Scan for the cell matching the given text and deliver its [X, Y] coordinate at center. 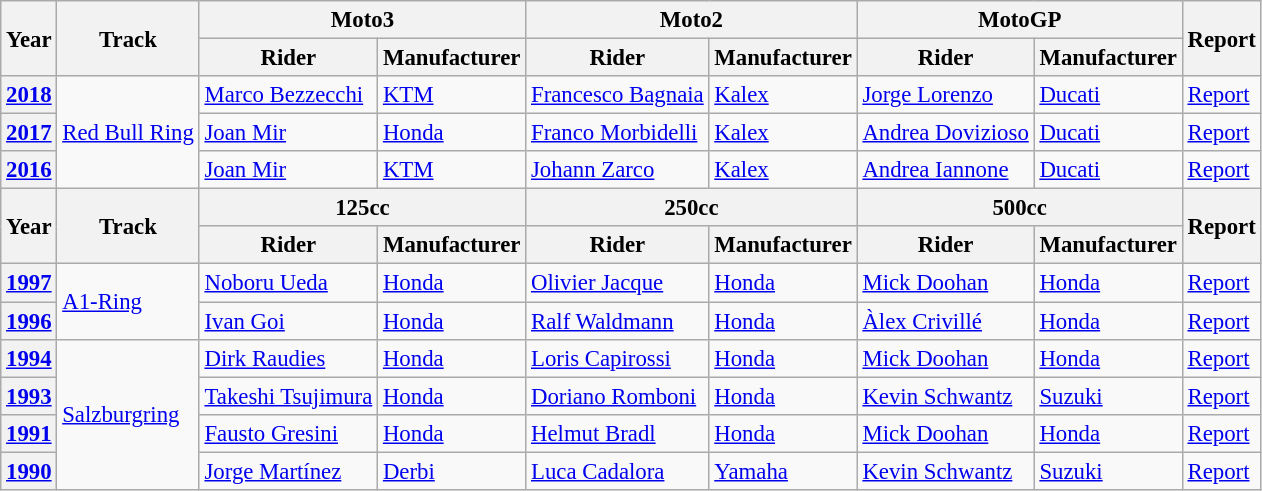
A1-Ring [128, 302]
Dirk Raudies [288, 358]
1990 [29, 471]
2016 [29, 170]
Francesco Bagnaia [618, 95]
Red Bull Ring [128, 132]
250cc [692, 208]
500cc [1020, 208]
Marco Bezzecchi [288, 95]
Àlex Crivillé [946, 321]
Moto3 [362, 20]
Andrea Iannone [946, 170]
Johann Zarco [618, 170]
Ralf Waldmann [618, 321]
1996 [29, 321]
MotoGP [1020, 20]
125cc [362, 208]
Doriano Romboni [618, 396]
2017 [29, 133]
Takeshi Tsujimura [288, 396]
Jorge Lorenzo [946, 95]
Ivan Goi [288, 321]
Fausto Gresini [288, 433]
1997 [29, 283]
Derbi [452, 471]
1993 [29, 396]
Franco Morbidelli [618, 133]
Yamaha [783, 471]
Jorge Martínez [288, 471]
Loris Capirossi [618, 358]
Olivier Jacque [618, 283]
Salzburgring [128, 414]
Andrea Dovizioso [946, 133]
2018 [29, 95]
Helmut Bradl [618, 433]
Moto2 [692, 20]
1991 [29, 433]
1994 [29, 358]
Noboru Ueda [288, 283]
Luca Cadalora [618, 471]
